For the text-containing cell, return its midpoint in (x, y) coordinate format. 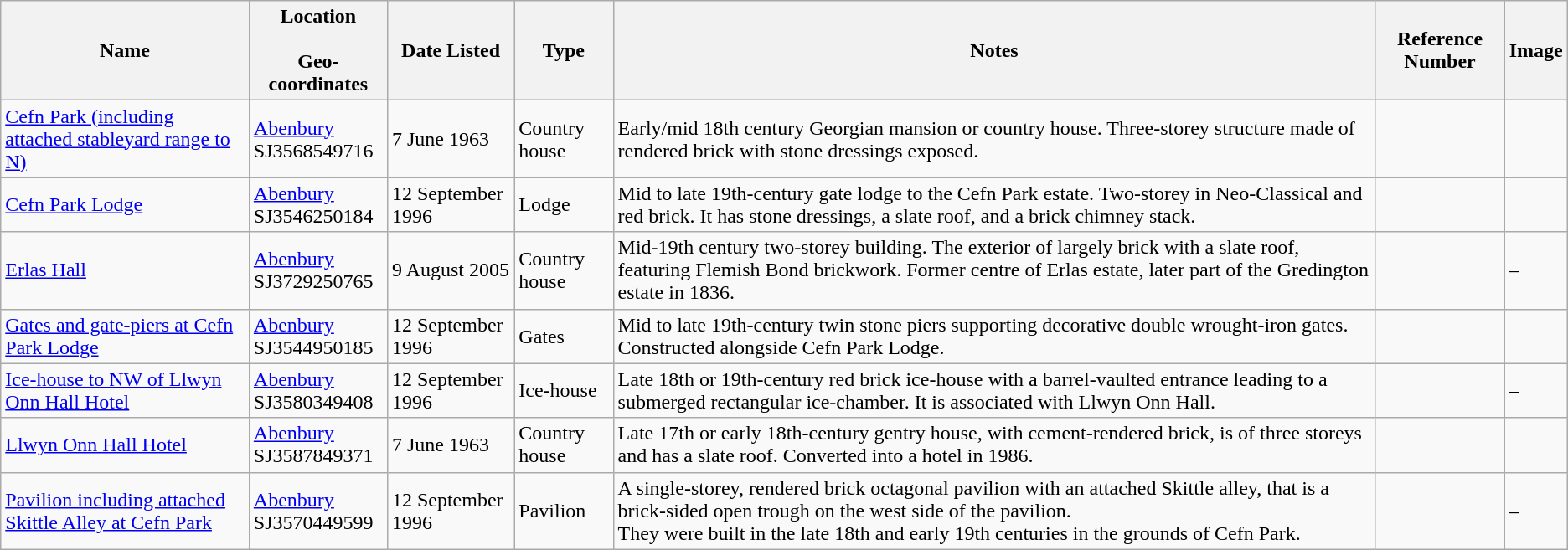
Reference Number (1440, 50)
Notes (994, 50)
9 August 2005 (451, 270)
Erlas Hall (126, 270)
AbenburySJ3580349408 (318, 390)
Type (564, 50)
AbenburySJ3570449599 (318, 511)
Llwyn Onn Hall Hotel (126, 445)
Late 17th or early 18th-century gentry house, with cement-rendered brick, is of three storeys and has a slate roof. Converted into a hotel in 1986. (994, 445)
Lodge (564, 204)
Mid to late 19th-century twin stone piers supporting decorative double wrought-iron gates. Constructed alongside Cefn Park Lodge. (994, 337)
LocationGeo-coordinates (318, 50)
AbenburySJ3544950185 (318, 337)
Date Listed (451, 50)
AbenburySJ3729250765 (318, 270)
Gates and gate-piers at Cefn Park Lodge (126, 337)
AbenburySJ3546250184 (318, 204)
Cefn Park Lodge (126, 204)
Cefn Park (including attached stableyard range to N) (126, 139)
AbenburySJ3568549716 (318, 139)
Pavilion (564, 511)
Ice-house to NW of Llwyn Onn Hall Hotel (126, 390)
Name (126, 50)
AbenburySJ3587849371 (318, 445)
Image (1536, 50)
Gates (564, 337)
Early/mid 18th century Georgian mansion or country house. Three-storey structure made of rendered brick with stone dressings exposed. (994, 139)
Pavilion including attached Skittle Alley at Cefn Park (126, 511)
Ice-house (564, 390)
